Scan for the cell matching the given text and deliver its [x, y] coordinate at center. 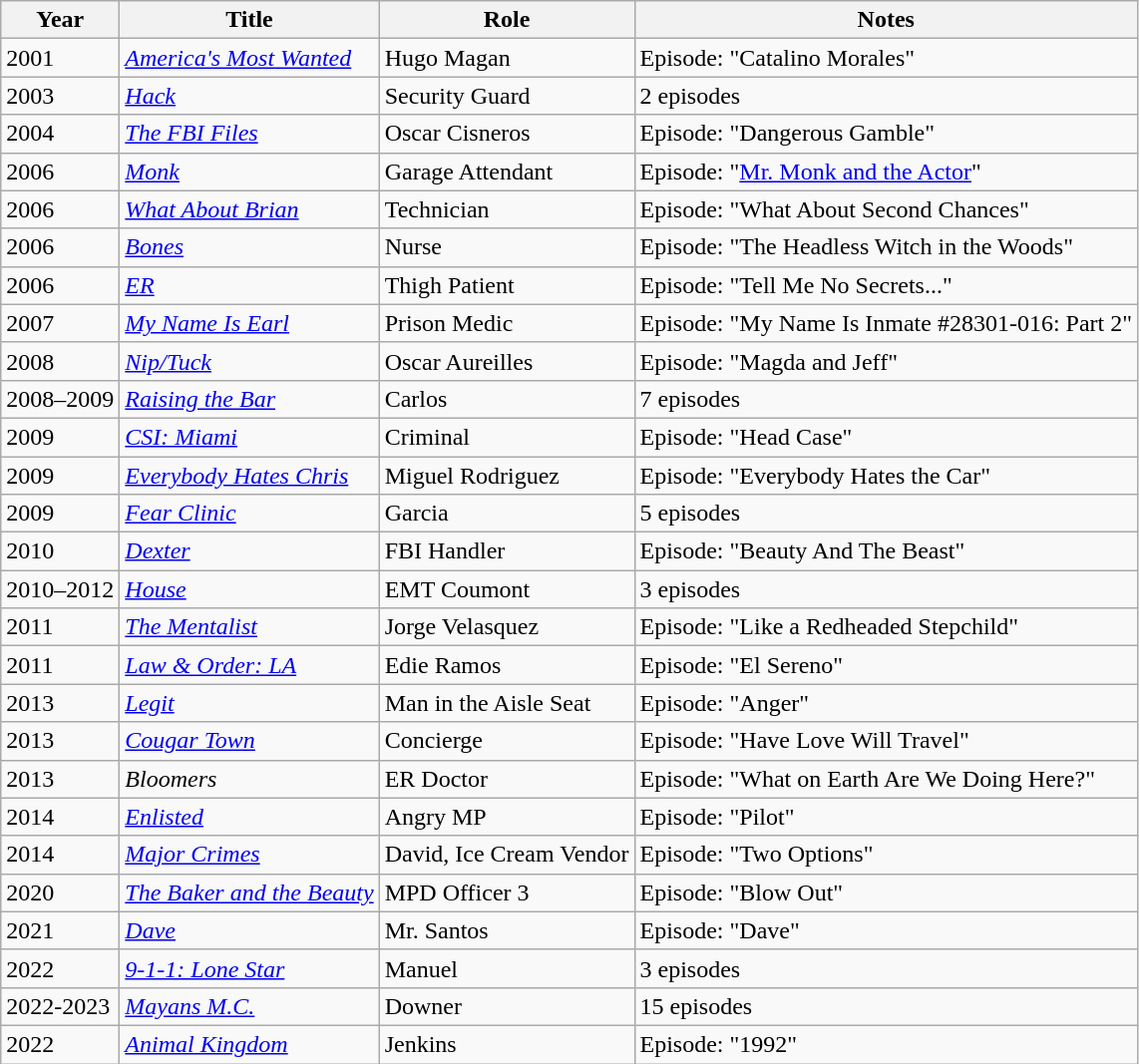
2010 [60, 551]
Hack [249, 96]
ER [249, 285]
Technician [507, 209]
Everybody Hates Chris [249, 476]
Legit [249, 703]
FBI Handler [507, 551]
Prison Medic [507, 323]
2021 [60, 930]
Episode: "Pilot" [886, 817]
Security Guard [507, 96]
MPD Officer 3 [507, 892]
Notes [886, 20]
Episode: "Like a Redheaded Stepchild" [886, 627]
The Baker and the Beauty [249, 892]
Bloomers [249, 779]
Episode: "Beauty And The Beast" [886, 551]
Episode: "El Sereno" [886, 665]
Episode: "My Name Is Inmate #28301-016: Part 2" [886, 323]
Nip/Tuck [249, 361]
Episode: "Dave" [886, 930]
My Name Is Earl [249, 323]
Thigh Patient [507, 285]
Garage Attendant [507, 172]
Episode: "Mr. Monk and the Actor" [886, 172]
Episode: "Everybody Hates the Car" [886, 476]
Hugo Magan [507, 58]
Jenkins [507, 1044]
Nurse [507, 247]
Oscar Aureilles [507, 361]
Carlos [507, 399]
America's Most Wanted [249, 58]
Edie Ramos [507, 665]
Enlisted [249, 817]
What About Brian [249, 209]
Oscar Cisneros [507, 134]
Episode: "Magda and Jeff" [886, 361]
Major Crimes [249, 855]
2004 [60, 134]
Episode: "The Headless Witch in the Woods" [886, 247]
Monk [249, 172]
2007 [60, 323]
House [249, 589]
2008–2009 [60, 399]
Episode: "Have Love Will Travel" [886, 741]
Dexter [249, 551]
EMT Coumont [507, 589]
Miguel Rodriguez [507, 476]
Episode: "Tell Me No Secrets..." [886, 285]
Year [60, 20]
The FBI Files [249, 134]
9-1-1: Lone Star [249, 968]
2022-2023 [60, 1006]
Raising the Bar [249, 399]
Fear Clinic [249, 514]
Episode: "Head Case" [886, 437]
2020 [60, 892]
Bones [249, 247]
Episode: "1992" [886, 1044]
Law & Order: LA [249, 665]
David, Ice Cream Vendor [507, 855]
Episode: "Anger" [886, 703]
Episode: "Dangerous Gamble" [886, 134]
15 episodes [886, 1006]
Jorge Velasquez [507, 627]
Downer [507, 1006]
Episode: "Two Options" [886, 855]
Angry MP [507, 817]
2001 [60, 58]
Man in the Aisle Seat [507, 703]
2008 [60, 361]
CSI: Miami [249, 437]
Garcia [507, 514]
2010–2012 [60, 589]
Episode: "What About Second Chances" [886, 209]
ER Doctor [507, 779]
7 episodes [886, 399]
Mayans M.C. [249, 1006]
Dave [249, 930]
Mr. Santos [507, 930]
Animal Kingdom [249, 1044]
Concierge [507, 741]
Cougar Town [249, 741]
5 episodes [886, 514]
Episode: "What on Earth Are We Doing Here?" [886, 779]
Criminal [507, 437]
Episode: "Catalino Morales" [886, 58]
2003 [60, 96]
Episode: "Blow Out" [886, 892]
Title [249, 20]
The Mentalist [249, 627]
2 episodes [886, 96]
Role [507, 20]
Manuel [507, 968]
